Provide the [X, Y] coordinate of the cell's center where the given text is located.  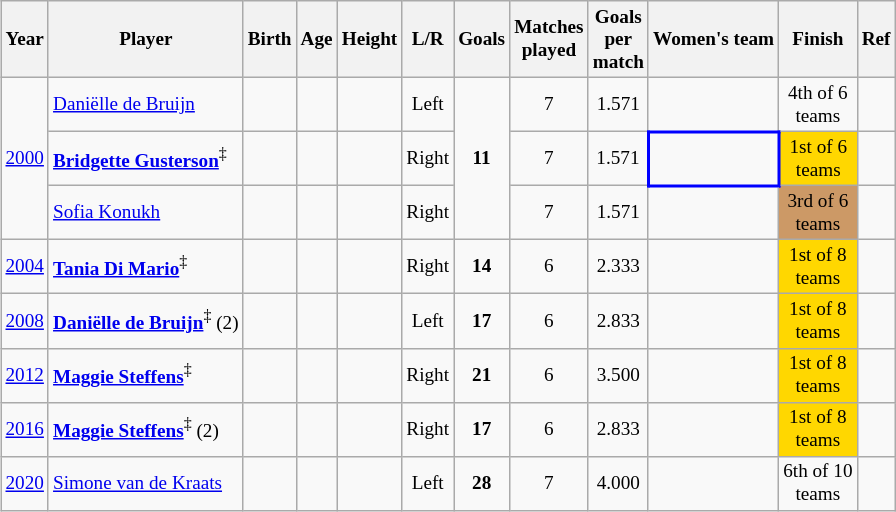
Maggie Steffens‡ [146, 375]
Tania Di Mario‡ [146, 267]
2008 [25, 321]
4th of 6teams [818, 104]
14 [482, 267]
Goalspermatch [618, 40]
Birth [270, 40]
2000 [25, 158]
Women's team [713, 40]
Daniëlle de Bruijn‡ (2) [146, 321]
Daniëlle de Bruijn [146, 104]
Bridgette Gusterson‡ [146, 158]
2004 [25, 267]
3.500 [618, 375]
Goals [482, 40]
L/R [428, 40]
2016 [25, 429]
11 [482, 158]
Maggie Steffens‡ (2) [146, 429]
2.333 [618, 267]
2020 [25, 483]
2012 [25, 375]
Sofia Konukh [146, 212]
Matchesplayed [549, 40]
1st of 6teams [818, 158]
Simone van de Kraats [146, 483]
Year [25, 40]
3rd of 6teams [818, 212]
4.000 [618, 483]
Age [316, 40]
Finish [818, 40]
6th of 10teams [818, 483]
Height [370, 40]
21 [482, 375]
Player [146, 40]
28 [482, 483]
Ref [876, 40]
